For the text-containing cell, return its midpoint in [X, Y] coordinate format. 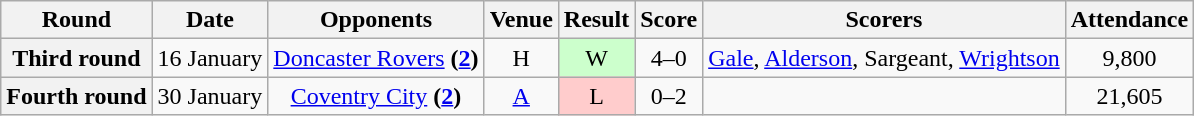
30 January [210, 96]
Result [596, 20]
4–0 [669, 58]
Coventry City (2) [376, 96]
Gale, Alderson, Sargeant, Wrightson [884, 58]
A [521, 96]
0–2 [669, 96]
Attendance [1129, 20]
Round [76, 20]
Fourth round [76, 96]
Date [210, 20]
Score [669, 20]
Third round [76, 58]
16 January [210, 58]
Venue [521, 20]
Scorers [884, 20]
W [596, 58]
Doncaster Rovers (2) [376, 58]
21,605 [1129, 96]
H [521, 58]
Opponents [376, 20]
L [596, 96]
9,800 [1129, 58]
